Provide the (x, y) coordinate of the cell's center where the given text is located.  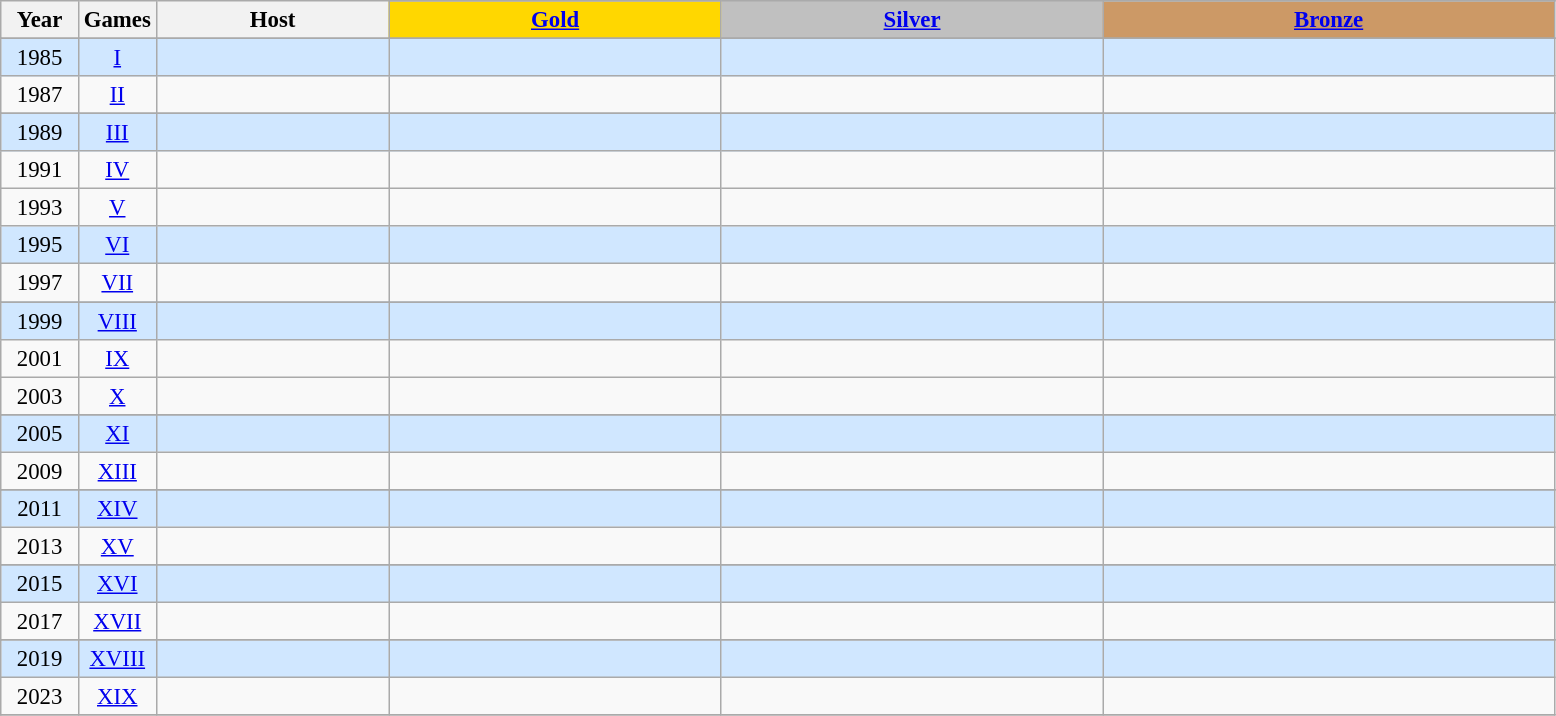
VI (117, 245)
1989 (40, 133)
Host (272, 20)
Year (40, 20)
II (117, 95)
1985 (40, 58)
XIX (117, 697)
XVII (117, 621)
1995 (40, 245)
XV (117, 546)
XVIII (117, 659)
2005 (40, 433)
XVI (117, 584)
XI (117, 433)
2013 (40, 546)
2023 (40, 697)
IV (117, 170)
Bronze (1328, 20)
1993 (40, 208)
Games (117, 20)
XIII (117, 471)
III (117, 133)
XIV (117, 509)
1999 (40, 321)
2015 (40, 584)
Silver (912, 20)
VIII (117, 321)
IX (117, 358)
Gold (555, 20)
2009 (40, 471)
I (117, 58)
1997 (40, 283)
V (117, 208)
X (117, 396)
2003 (40, 396)
2011 (40, 509)
1991 (40, 170)
VII (117, 283)
2001 (40, 358)
2017 (40, 621)
1987 (40, 95)
2019 (40, 659)
